Find where the given text appears and provide that cell's center as [x, y] coordinate. 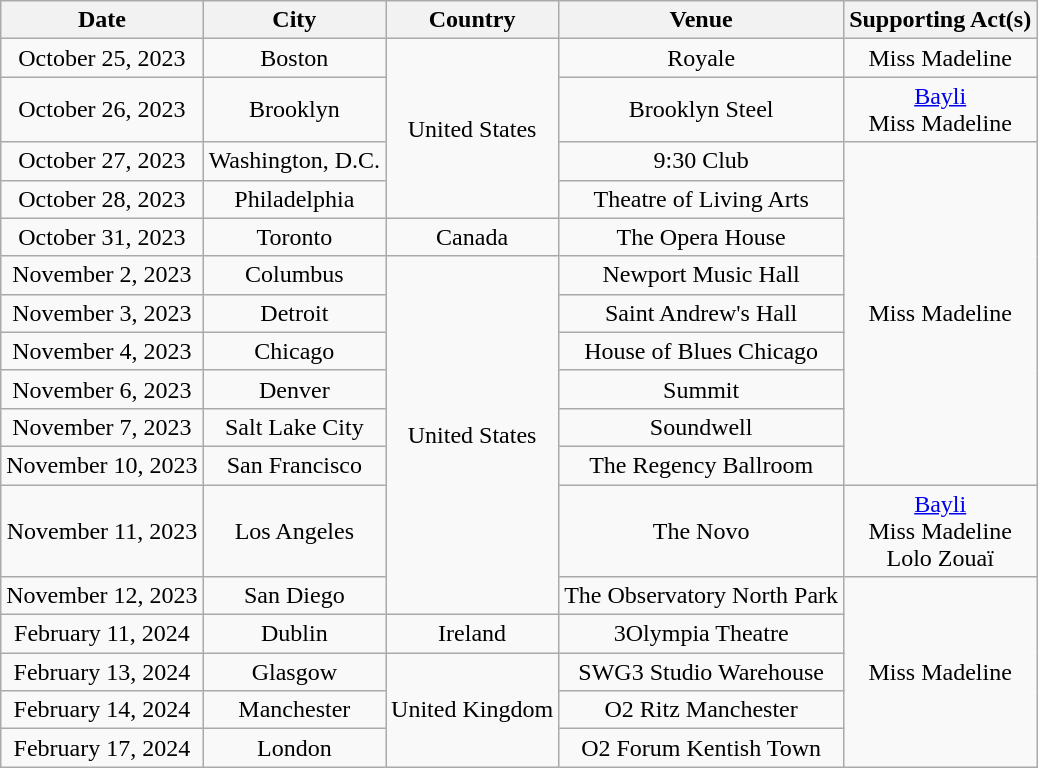
Newport Music Hall [702, 275]
February 14, 2024 [102, 710]
Los Angeles [294, 530]
Columbus [294, 275]
London [294, 748]
O2 Forum Kentish Town [702, 748]
The Opera House [702, 237]
October 28, 2023 [102, 199]
Royale [702, 58]
9:30 Club [702, 161]
Dublin [294, 634]
The Observatory North Park [702, 596]
House of Blues Chicago [702, 351]
October 31, 2023 [102, 237]
Soundwell [702, 427]
Brooklyn [294, 110]
Ireland [472, 634]
Detroit [294, 313]
O2 Ritz Manchester [702, 710]
Chicago [294, 351]
November 3, 2023 [102, 313]
BayliMiss MadelineLolo Zouaï [940, 530]
Summit [702, 389]
3Olympia Theatre [702, 634]
BayliMiss Madeline [940, 110]
Manchester [294, 710]
The Regency Ballroom [702, 465]
Philadelphia [294, 199]
October 26, 2023 [102, 110]
San Diego [294, 596]
Brooklyn Steel [702, 110]
November 11, 2023 [102, 530]
Denver [294, 389]
October 25, 2023 [102, 58]
November 10, 2023 [102, 465]
Date [102, 20]
November 2, 2023 [102, 275]
Glasgow [294, 672]
Boston [294, 58]
San Francisco [294, 465]
Toronto [294, 237]
Supporting Act(s) [940, 20]
Salt Lake City [294, 427]
November 7, 2023 [102, 427]
October 27, 2023 [102, 161]
United Kingdom [472, 710]
February 13, 2024 [102, 672]
February 11, 2024 [102, 634]
Venue [702, 20]
November 6, 2023 [102, 389]
SWG3 Studio Warehouse [702, 672]
November 12, 2023 [102, 596]
Canada [472, 237]
Theatre of Living Arts [702, 199]
Country [472, 20]
The Novo [702, 530]
November 4, 2023 [102, 351]
City [294, 20]
February 17, 2024 [102, 748]
Saint Andrew's Hall [702, 313]
Washington, D.C. [294, 161]
